Locate the cell with the specified text and output its (X, Y) center coordinate. 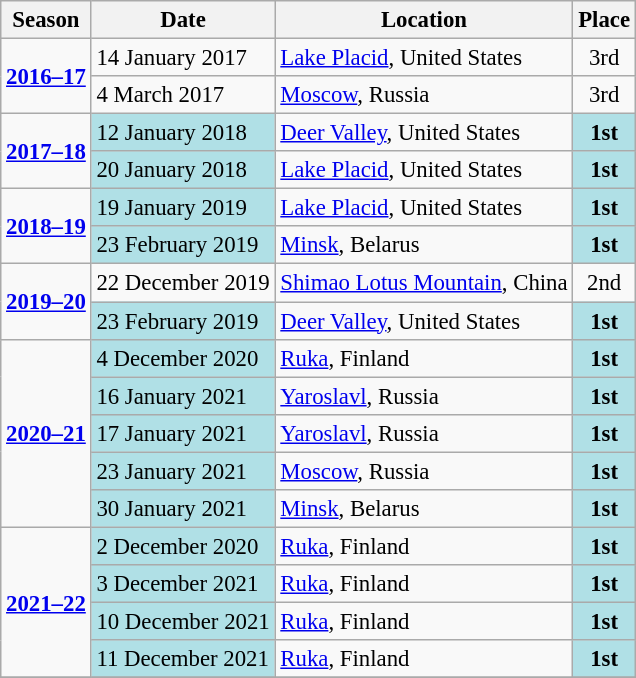
4 December 2020 (183, 358)
17 January 2021 (183, 433)
23 January 2021 (183, 471)
Season (46, 20)
19 January 2019 (183, 208)
Date (183, 20)
Shimao Lotus Mountain, China (424, 283)
12 January 2018 (183, 133)
20 January 2018 (183, 170)
2nd (604, 283)
Place (604, 20)
2021–22 (46, 602)
4 March 2017 (183, 95)
11 December 2021 (183, 659)
10 December 2021 (183, 621)
14 January 2017 (183, 58)
30 January 2021 (183, 509)
3 December 2021 (183, 584)
16 January 2021 (183, 396)
2020–21 (46, 433)
2016–17 (46, 76)
22 December 2019 (183, 283)
2017–18 (46, 152)
2019–20 (46, 302)
2 December 2020 (183, 546)
Location (424, 20)
2018–19 (46, 226)
